Pinpoint the cell where the given text exists, returning its (x, y) midpoint coordinate. 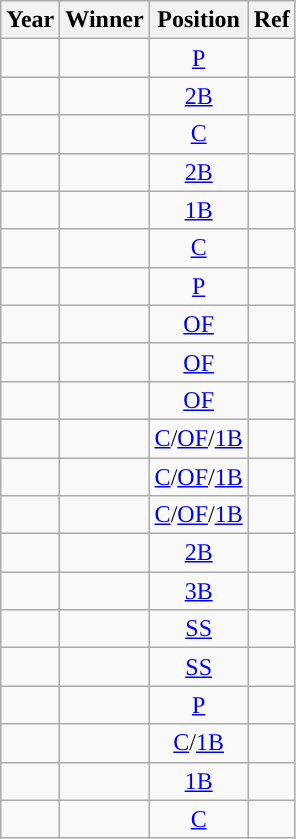
C/1B (198, 743)
Year (30, 20)
3B (198, 591)
Position (198, 20)
Ref (272, 20)
Winner (104, 20)
